Find where the given text appears and provide that cell's center as (x, y) coordinate. 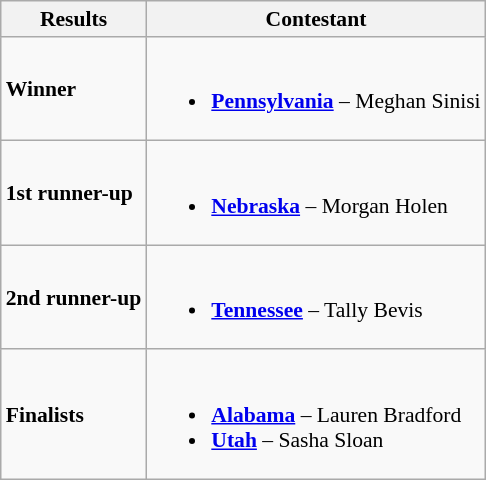
Alabama – Lauren Bradford Utah – Sasha Sloan (316, 415)
Winner (74, 89)
Finalists (74, 415)
1st runner-up (74, 193)
Results (74, 19)
Nebraska – Morgan Holen (316, 193)
Pennsylvania – Meghan Sinisi (316, 89)
Contestant (316, 19)
2nd runner-up (74, 297)
Tennessee – Tally Bevis (316, 297)
